Return (x, y) of the center of cell containing provided text 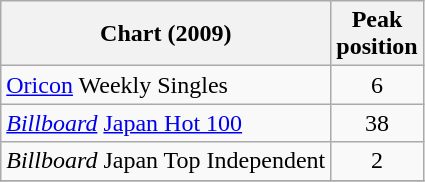
38 (377, 123)
6 (377, 85)
2 (377, 161)
Oricon Weekly Singles (166, 85)
Billboard Japan Hot 100 (166, 123)
Peakposition (377, 34)
Chart (2009) (166, 34)
Billboard Japan Top Independent (166, 161)
